Output the (X, Y) coordinate of the center of the cell containing the given text.  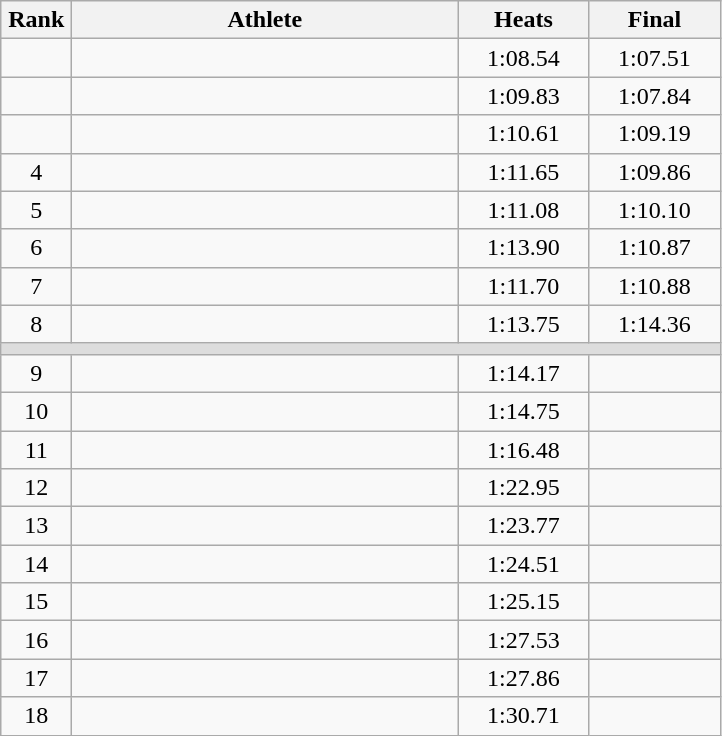
1:09.19 (654, 134)
1:11.65 (524, 172)
1:11.70 (524, 286)
1:11.08 (524, 210)
1:10.88 (654, 286)
1:14.36 (654, 324)
11 (36, 449)
1:07.51 (654, 58)
1:24.51 (524, 564)
Heats (524, 20)
13 (36, 526)
16 (36, 640)
10 (36, 411)
1:10.87 (654, 248)
1:09.83 (524, 96)
Final (654, 20)
6 (36, 248)
1:10.10 (654, 210)
1:14.75 (524, 411)
15 (36, 602)
8 (36, 324)
Rank (36, 20)
1:16.48 (524, 449)
1:30.71 (524, 716)
1:27.86 (524, 678)
1:08.54 (524, 58)
1:10.61 (524, 134)
17 (36, 678)
1:13.75 (524, 324)
Athlete (265, 20)
7 (36, 286)
1:14.17 (524, 373)
4 (36, 172)
1:13.90 (524, 248)
1:27.53 (524, 640)
1:07.84 (654, 96)
1:23.77 (524, 526)
1:22.95 (524, 488)
9 (36, 373)
14 (36, 564)
5 (36, 210)
12 (36, 488)
1:25.15 (524, 602)
1:09.86 (654, 172)
18 (36, 716)
